Capture the cell that displays the provided text and extract its [X, Y] central coordinate. 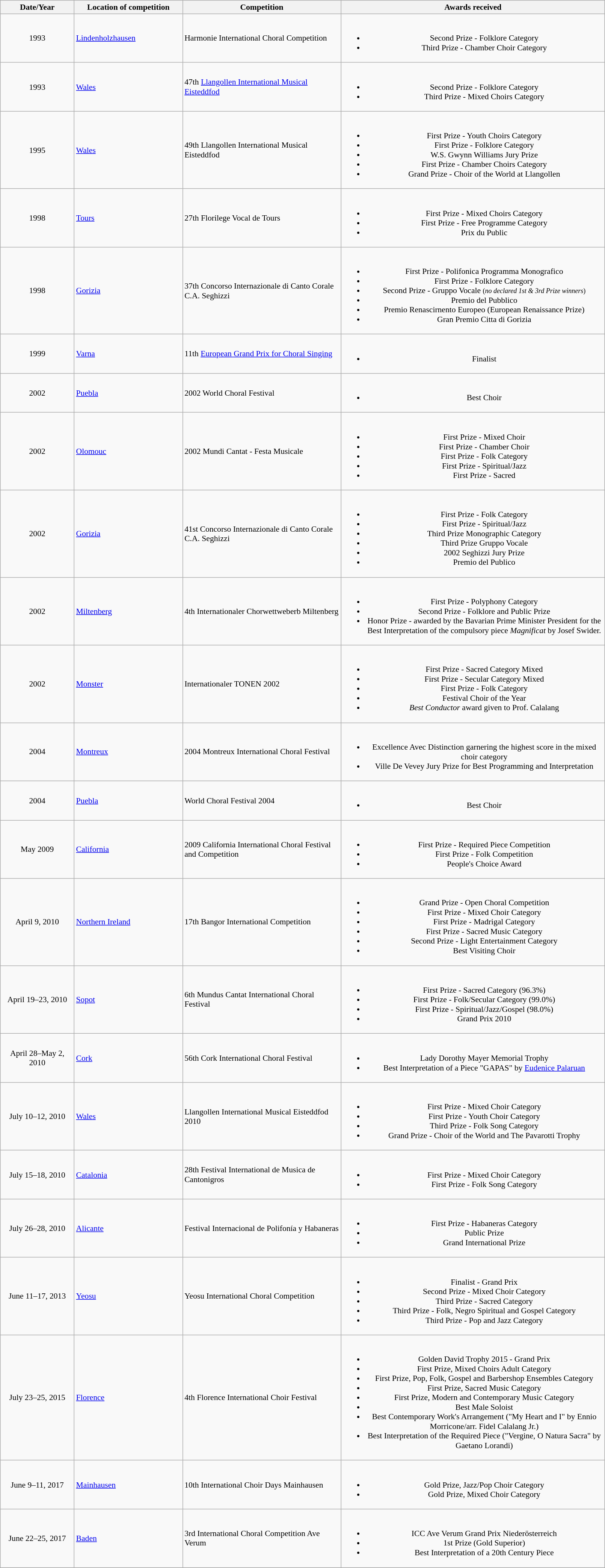
June 22–25, 2017 [38, 1538]
17th Bangor International Competition [262, 922]
4th Florence International Choir Festival [262, 1398]
July 23–25, 2015 [38, 1398]
49th Llangollen International Musical Eisteddfod [262, 150]
Yeosu International Choral Competition [262, 1296]
Catalonia [128, 1175]
Cork [128, 1058]
First Prize - Mixed Choir CategoryFirst Prize - Folk Song Category [473, 1175]
10th International Choir Days Mainhausen [262, 1485]
Competition [262, 7]
28th Festival International de Musica de Cantonigros [262, 1175]
May 2009 [38, 849]
California [128, 849]
Location of competition [128, 7]
April 19–23, 2010 [38, 999]
41st Concorso Internazionale di Canto Corale C.A. Seghizzi [262, 534]
First Prize - Habaneras CategoryPublic PrizeGrand International Prize [473, 1228]
Montreux [128, 752]
ICC Ave Verum Grand Prix Niederösterreich1st Prize (Gold Superior)Best Interpretation of a 20th Century Piece [473, 1538]
Internationaler TONEN 2002 [262, 684]
Gold Prize, Jazz/Pop Choir CategoryGold Prize, Mixed Choir Category [473, 1485]
56th Cork International Choral Festival [262, 1058]
Sopot [128, 999]
June 9–11, 2017 [38, 1485]
1995 [38, 150]
Olomouc [128, 451]
July 10–12, 2010 [38, 1117]
1999 [38, 354]
Second Prize - Folklore CategoryThird Prize - Chamber Choir Category [473, 38]
World Choral Festival 2004 [262, 801]
27th Florilege Vocal de Tours [262, 218]
Finalist [473, 354]
Awards received [473, 7]
Second Prize - Folklore CategoryThird Prize - Mixed Choirs Category [473, 87]
June 11–17, 2013 [38, 1296]
July 15–18, 2010 [38, 1175]
Mainhausen [128, 1485]
First Prize - Mixed Choirs CategoryFirst Prize - Free Programme CategoryPrix du Public [473, 218]
2009 California International Choral Festival and Competition [262, 849]
Varna [128, 354]
2002 Mundi Cantat - Festa Musicale [262, 451]
Date/Year [38, 7]
Baden [128, 1538]
6th Mundus Cantat International Choral Festival [262, 999]
Excellence Avec Distinction garnering the highest score in the mixed choir categoryVille De Vevey Jury Prize for Best Programming and Interpretation [473, 752]
2004 Montreux International Choral Festival [262, 752]
Alicante [128, 1228]
July 26–28, 2010 [38, 1228]
11th European Grand Prix for Choral Singing [262, 354]
Northern Ireland [128, 922]
Tours [128, 218]
47th Llangollen International Musical Eisteddfod [262, 87]
Miltenberg [128, 611]
April 9, 2010 [38, 922]
Llangollen International Musical Eisteddfod 2010 [262, 1117]
4th Internationaler Chorwettweberb Miltenberg [262, 611]
First Prize - Sacred Category (96.3%)First Prize - Folk/Secular Category (99.0%)First Prize - Spiritual/Jazz/Gospel (98.0%)Grand Prix 2010 [473, 999]
Monster [128, 684]
3rd International Choral Competition Ave Verum [262, 1538]
2002 World Choral Festival [262, 393]
First Prize - Mixed ChoirFirst Prize - Chamber ChoirFirst Prize - Folk CategoryFirst Prize - Spiritual/JazzFirst Prize - Sacred [473, 451]
Yeosu [128, 1296]
Festival Internacional de Polifonía y Habaneras [262, 1228]
Harmonie International Choral Competition [262, 38]
April 28–May 2, 2010 [38, 1058]
First Prize - Required Piece CompetitionFirst Prize - Folk CompetitionPeople's Choice Award [473, 849]
37th Concorso Internazionale di Canto Corale C.A. Seghizzi [262, 291]
Lady Dorothy Mayer Memorial TrophyBest Interpretation of a Piece "GAPAS" by Eudenice Palaruan [473, 1058]
Florence [128, 1398]
Lindenholzhausen [128, 38]
